Find where the given text appears and provide that cell's center as (X, Y) coordinate. 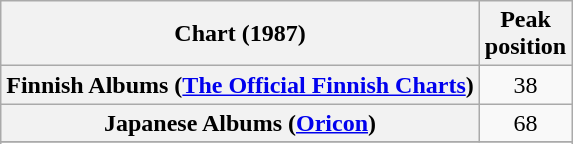
Japanese Albums (Oricon) (240, 123)
38 (525, 85)
Finnish Albums (The Official Finnish Charts) (240, 85)
68 (525, 123)
Chart (1987) (240, 34)
Peakposition (525, 34)
